Locate the cell with the specified text and output its (X, Y) center coordinate. 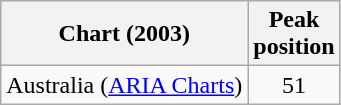
Chart (2003) (124, 34)
51 (294, 85)
Australia (ARIA Charts) (124, 85)
Peak position (294, 34)
